Pinpoint the cell where the given text exists, returning its [x, y] midpoint coordinate. 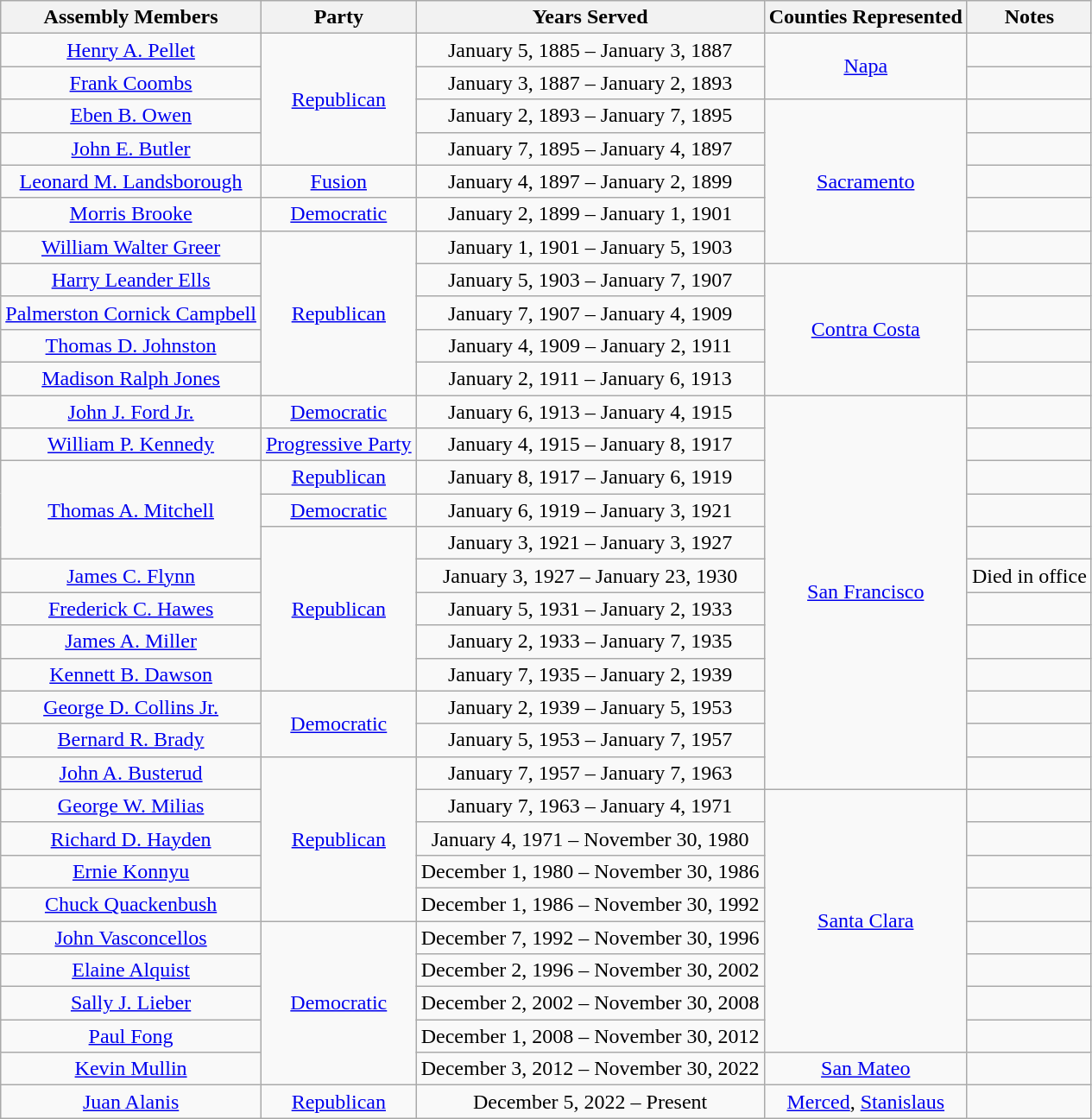
December 1, 1980 – November 30, 1986 [590, 871]
Kennett B. Dawson [131, 674]
Harry Leander Ells [131, 280]
December 5, 2022 – Present [590, 1102]
January 4, 1897 – January 2, 1899 [590, 181]
Santa Clara [865, 920]
January 5, 1931 – January 2, 1933 [590, 609]
Sally J. Lieber [131, 1003]
San Mateo [865, 1069]
January 3, 1927 – January 23, 1930 [590, 576]
Madison Ralph Jones [131, 378]
Died in office [1029, 576]
Leonard M. Landsborough [131, 181]
January 2, 1911 – January 6, 1913 [590, 378]
James A. Miller [131, 642]
Progressive Party [338, 445]
January 5, 1903 – January 7, 1907 [590, 280]
Paul Fong [131, 1036]
January 2, 1893 – January 7, 1895 [590, 116]
Contra Costa [865, 329]
Thomas A. Mitchell [131, 510]
Counties Represented [865, 17]
John Vasconcellos [131, 937]
January 7, 1935 – January 2, 1939 [590, 674]
January 7, 1963 – January 4, 1971 [590, 806]
Fusion [338, 181]
Assembly Members [131, 17]
January 5, 1885 – January 3, 1887 [590, 50]
Party [338, 17]
George D. Collins Jr. [131, 707]
Eben B. Owen [131, 116]
December 2, 1996 – November 30, 2002 [590, 970]
William P. Kennedy [131, 445]
Morris Brooke [131, 214]
George W. Milias [131, 806]
John A. Busterud [131, 773]
January 6, 1919 – January 3, 1921 [590, 510]
January 3, 1921 – January 3, 1927 [590, 543]
December 3, 2012 – November 30, 2022 [590, 1069]
Years Served [590, 17]
Juan Alanis [131, 1102]
January 4, 1915 – January 8, 1917 [590, 445]
January 5, 1953 – January 7, 1957 [590, 740]
Bernard R. Brady [131, 740]
January 7, 1895 – January 4, 1897 [590, 149]
John E. Butler [131, 149]
December 7, 1992 – November 30, 1996 [590, 937]
Richard D. Hayden [131, 838]
January 8, 1917 – January 6, 1919 [590, 477]
Notes [1029, 17]
Napa [865, 66]
January 2, 1899 – January 1, 1901 [590, 214]
January 4, 1909 – January 2, 1911 [590, 345]
Chuck Quackenbush [131, 904]
January 7, 1907 – January 4, 1909 [590, 313]
Ernie Konnyu [131, 871]
Merced, Stanislaus [865, 1102]
January 3, 1887 – January 2, 1893 [590, 83]
Palmerston Cornick Campbell [131, 313]
January 2, 1933 – January 7, 1935 [590, 642]
John J. Ford Jr. [131, 412]
San Francisco [865, 592]
Sacramento [865, 181]
December 1, 1986 – November 30, 1992 [590, 904]
Elaine Alquist [131, 970]
Thomas D. Johnston [131, 345]
Henry A. Pellet [131, 50]
January 4, 1971 – November 30, 1980 [590, 838]
December 2, 2002 – November 30, 2008 [590, 1003]
January 7, 1957 – January 7, 1963 [590, 773]
Frank Coombs [131, 83]
Kevin Mullin [131, 1069]
January 6, 1913 – January 4, 1915 [590, 412]
James C. Flynn [131, 576]
William Walter Greer [131, 247]
January 2, 1939 – January 5, 1953 [590, 707]
December 1, 2008 – November 30, 2012 [590, 1036]
Frederick C. Hawes [131, 609]
January 1, 1901 – January 5, 1903 [590, 247]
